Output the [x, y] coordinate of the center of the cell containing the given text.  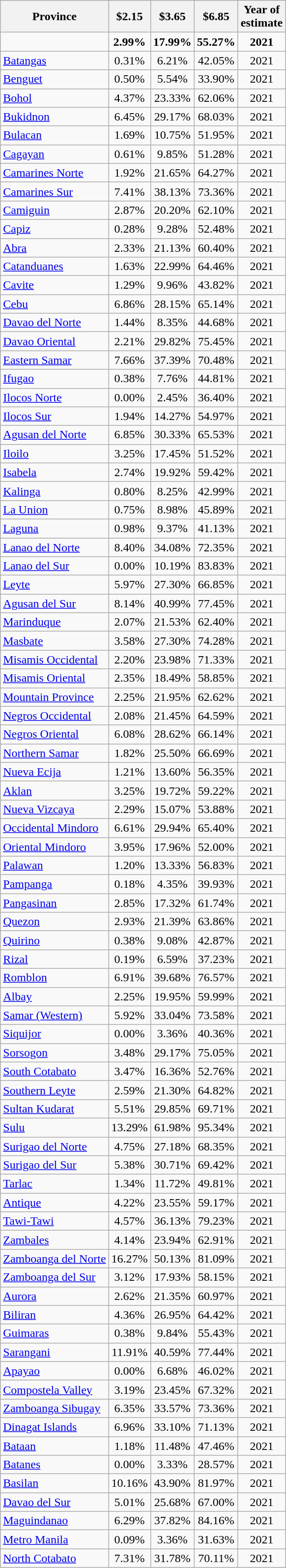
23.98% [172, 660]
3.12% [130, 1277]
30.33% [172, 435]
4.14% [130, 1240]
11.91% [130, 1352]
6.68% [172, 1371]
Maguindanao [55, 1521]
Lanao del Norte [55, 547]
Bataan [55, 1446]
11.48% [172, 1446]
6.08% [130, 734]
2.29% [130, 809]
Apayao [55, 1371]
67.00% [216, 1502]
Cebu [55, 304]
4.35% [172, 884]
20.20% [172, 210]
62.06% [216, 98]
79.23% [216, 1221]
Province [55, 17]
69.71% [216, 1109]
75.05% [216, 1053]
3.19% [130, 1389]
70.48% [216, 360]
Camiguin [55, 210]
5.54% [172, 79]
81.09% [216, 1259]
3.95% [130, 846]
9.85% [172, 154]
59.22% [216, 790]
66.85% [216, 585]
17.99% [172, 42]
Negros Occidental [55, 716]
21.35% [172, 1296]
28.57% [216, 1465]
6.91% [130, 978]
Basilan [55, 1483]
Year ofestimate [261, 17]
4.37% [130, 98]
$3.65 [172, 17]
55.43% [216, 1333]
Zamboanga del Sur [55, 1277]
Sorsogon [55, 1053]
Davao del Norte [55, 323]
Rizal [55, 959]
4.75% [130, 1146]
5.38% [130, 1165]
68.03% [216, 117]
46.02% [216, 1371]
0.19% [130, 959]
10.16% [130, 1483]
Sulu [55, 1127]
66.69% [216, 753]
58.85% [216, 678]
1.18% [130, 1446]
Quezon [55, 922]
64.46% [216, 267]
10.19% [172, 566]
Zamboanga del Norte [55, 1259]
66.14% [216, 734]
26.95% [172, 1315]
21.30% [172, 1090]
77.45% [216, 603]
6.61% [130, 828]
68.35% [216, 1146]
2.74% [130, 472]
2.20% [130, 660]
52.00% [216, 846]
84.16% [216, 1521]
33.57% [172, 1408]
39.93% [216, 884]
3.58% [130, 641]
7.41% [130, 191]
29.85% [172, 1109]
0.61% [130, 154]
70.11% [216, 1558]
56.83% [216, 866]
67.32% [216, 1389]
71.13% [216, 1427]
15.07% [172, 809]
39.68% [172, 978]
83.83% [216, 566]
29.82% [172, 341]
61.74% [216, 903]
72.35% [216, 547]
Iloilo [55, 453]
53.88% [216, 809]
Compostela Valley [55, 1389]
2.45% [172, 397]
81.97% [216, 1483]
62.91% [216, 1240]
Aklan [55, 790]
South Cotabato [55, 1071]
33.04% [172, 1015]
0.80% [130, 491]
Sarangani [55, 1352]
1.63% [130, 267]
Southern Leyte [55, 1090]
74.28% [216, 641]
40.59% [172, 1352]
1.92% [130, 173]
23.45% [172, 1389]
28.15% [172, 304]
18.49% [172, 678]
17.45% [172, 453]
36.13% [172, 1221]
58.15% [216, 1277]
Biliran [55, 1315]
Batanes [55, 1465]
54.97% [216, 416]
51.28% [216, 154]
1.29% [130, 285]
Nueva Ecija [55, 772]
Aurora [55, 1296]
21.95% [172, 697]
Occidental Mindoro [55, 828]
49.81% [216, 1184]
65.53% [216, 435]
52.76% [216, 1071]
Sultan Kudarat [55, 1109]
14.27% [172, 416]
23.94% [172, 1240]
Negros Oriental [55, 734]
2.33% [130, 247]
Leyte [55, 585]
Zamboanga Sibugay [55, 1408]
0.18% [130, 884]
5.01% [130, 1502]
$6.85 [216, 17]
La Union [55, 510]
6.85% [130, 435]
59.42% [216, 472]
60.97% [216, 1296]
Ilocos Norte [55, 397]
69.42% [216, 1165]
Dinagat Islands [55, 1427]
55.27% [216, 42]
Misamis Oriental [55, 678]
6.59% [172, 959]
1.21% [130, 772]
27.18% [172, 1146]
73.58% [216, 1015]
Surigao del Sur [55, 1165]
19.95% [172, 996]
4.36% [130, 1315]
2.35% [130, 678]
Davao del Sur [55, 1502]
11.72% [172, 1184]
17.96% [172, 846]
28.62% [172, 734]
Bulacan [55, 135]
51.95% [216, 135]
4.57% [130, 1221]
3.47% [130, 1071]
6.29% [130, 1521]
30.71% [172, 1165]
Benguet [55, 79]
2.07% [130, 622]
8.14% [130, 603]
44.81% [216, 379]
65.40% [216, 828]
9.84% [172, 1333]
Cavite [55, 285]
21.65% [172, 173]
95.34% [216, 1127]
Capiz [55, 229]
37.39% [172, 360]
10.75% [172, 135]
61.98% [172, 1127]
Pampanga [55, 884]
7.76% [172, 379]
3.33% [172, 1465]
65.14% [216, 304]
0.75% [130, 510]
31.63% [216, 1539]
23.55% [172, 1203]
9.37% [172, 528]
Lanao del Sur [55, 566]
43.82% [216, 285]
Ifugao [55, 379]
62.62% [216, 697]
5.92% [130, 1015]
Northern Samar [55, 753]
Misamis Occidental [55, 660]
7.31% [130, 1558]
Guimaras [55, 1333]
Camarines Sur [55, 191]
21.53% [172, 622]
Isabela [55, 472]
Camarines Norte [55, 173]
9.28% [172, 229]
7.66% [130, 360]
36.40% [216, 397]
13.29% [130, 1127]
Davao Oriental [55, 341]
Kalinga [55, 491]
0.09% [130, 1539]
64.42% [216, 1315]
77.44% [216, 1352]
2.87% [130, 210]
Catanduanes [55, 267]
64.82% [216, 1090]
43.90% [172, 1483]
76.57% [216, 978]
19.92% [172, 472]
56.35% [216, 772]
$2.15 [130, 17]
Pangasinan [55, 903]
59.99% [216, 996]
41.13% [216, 528]
64.27% [216, 173]
21.13% [172, 247]
3.48% [130, 1053]
62.10% [216, 210]
8.25% [172, 491]
9.96% [172, 285]
8.35% [172, 323]
6.35% [130, 1408]
2.59% [130, 1090]
1.34% [130, 1184]
Agusan del Sur [55, 603]
45.89% [216, 510]
13.33% [172, 866]
2.21% [130, 341]
37.82% [172, 1521]
21.45% [172, 716]
23.33% [172, 98]
25.68% [172, 1502]
22.99% [172, 267]
Tarlac [55, 1184]
6.21% [172, 60]
21.39% [172, 922]
Ilocos Sur [55, 416]
75.45% [216, 341]
1.82% [130, 753]
13.60% [172, 772]
16.27% [130, 1259]
Eastern Samar [55, 360]
Oriental Mindoro [55, 846]
Agusan del Norte [55, 435]
44.68% [216, 323]
2.99% [130, 42]
47.46% [216, 1446]
6.96% [130, 1427]
0.50% [130, 79]
9.08% [172, 940]
38.13% [172, 191]
29.94% [172, 828]
1.94% [130, 416]
Tawi-Tawi [55, 1221]
Siquijor [55, 1034]
34.08% [172, 547]
42.05% [216, 60]
40.99% [172, 603]
6.86% [130, 304]
51.52% [216, 453]
Batangas [55, 60]
Bohol [55, 98]
Albay [55, 996]
2.62% [130, 1296]
North Cotabato [55, 1558]
Surigao del Norte [55, 1146]
Palawan [55, 866]
40.36% [216, 1034]
2.93% [130, 922]
31.78% [172, 1558]
Mountain Province [55, 697]
1.69% [130, 135]
0.31% [130, 60]
63.86% [216, 922]
50.13% [172, 1259]
Laguna [55, 528]
0.28% [130, 229]
5.51% [130, 1109]
1.20% [130, 866]
Quirino [55, 940]
Metro Manila [55, 1539]
6.45% [130, 117]
Samar (Western) [55, 1015]
Marinduque [55, 622]
5.97% [130, 585]
Cagayan [55, 154]
17.93% [172, 1277]
42.99% [216, 491]
25.50% [172, 753]
52.48% [216, 229]
17.32% [172, 903]
Bukidnon [55, 117]
8.40% [130, 547]
33.90% [216, 79]
16.36% [172, 1071]
19.72% [172, 790]
71.33% [216, 660]
59.17% [216, 1203]
Nueva Vizcaya [55, 809]
Masbate [55, 641]
37.23% [216, 959]
8.98% [172, 510]
0.98% [130, 528]
4.22% [130, 1203]
Romblon [55, 978]
60.40% [216, 247]
42.87% [216, 940]
Zambales [55, 1240]
1.44% [130, 323]
62.40% [216, 622]
2.85% [130, 903]
Abra [55, 247]
2.08% [130, 716]
33.10% [172, 1427]
Antique [55, 1203]
64.59% [216, 716]
